From the cell containing the given text, extract its center point as (x, y) coordinate. 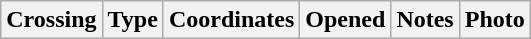
Coordinates (231, 20)
Crossing (52, 20)
Type (132, 20)
Photo (494, 20)
Notes (425, 20)
Opened (346, 20)
